Search for the cell housing the specified text and yield its [x, y] center coordinate. 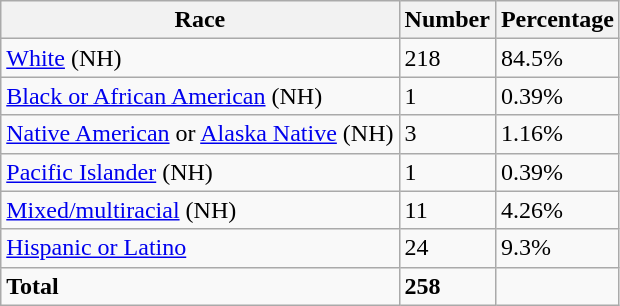
11 [447, 210]
Percentage [557, 20]
White (NH) [200, 58]
Hispanic or Latino [200, 248]
9.3% [557, 248]
Number [447, 20]
218 [447, 58]
3 [447, 134]
Mixed/multiracial (NH) [200, 210]
24 [447, 248]
258 [447, 286]
4.26% [557, 210]
1.16% [557, 134]
Race [200, 20]
84.5% [557, 58]
Native American or Alaska Native (NH) [200, 134]
Total [200, 286]
Pacific Islander (NH) [200, 172]
Black or African American (NH) [200, 96]
